From the cell containing the given text, extract its center point as (X, Y) coordinate. 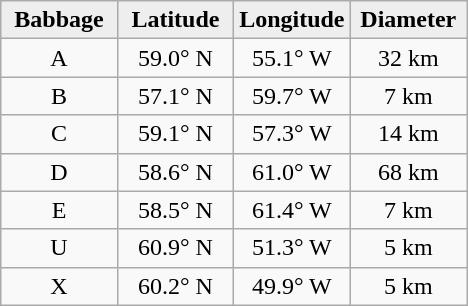
Diameter (408, 20)
58.5° N (175, 210)
B (59, 96)
E (59, 210)
14 km (408, 134)
68 km (408, 172)
57.1° N (175, 96)
A (59, 58)
61.4° W (292, 210)
49.9° W (292, 286)
X (59, 286)
61.0° W (292, 172)
C (59, 134)
Babbage (59, 20)
59.0° N (175, 58)
32 km (408, 58)
Latitude (175, 20)
55.1° W (292, 58)
51.3° W (292, 248)
57.3° W (292, 134)
59.1° N (175, 134)
Longitude (292, 20)
59.7° W (292, 96)
60.9° N (175, 248)
U (59, 248)
60.2° N (175, 286)
58.6° N (175, 172)
D (59, 172)
